Return [x, y] of the center of cell containing provided text 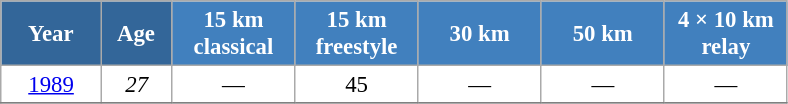
30 km [480, 34]
15 km freestyle [356, 34]
Year [52, 34]
15 km classical [234, 34]
4 × 10 km relay [726, 34]
27 [136, 85]
50 km [602, 34]
1989 [52, 85]
Age [136, 34]
45 [356, 85]
